Locate the cell with the specified text and output its [x, y] center coordinate. 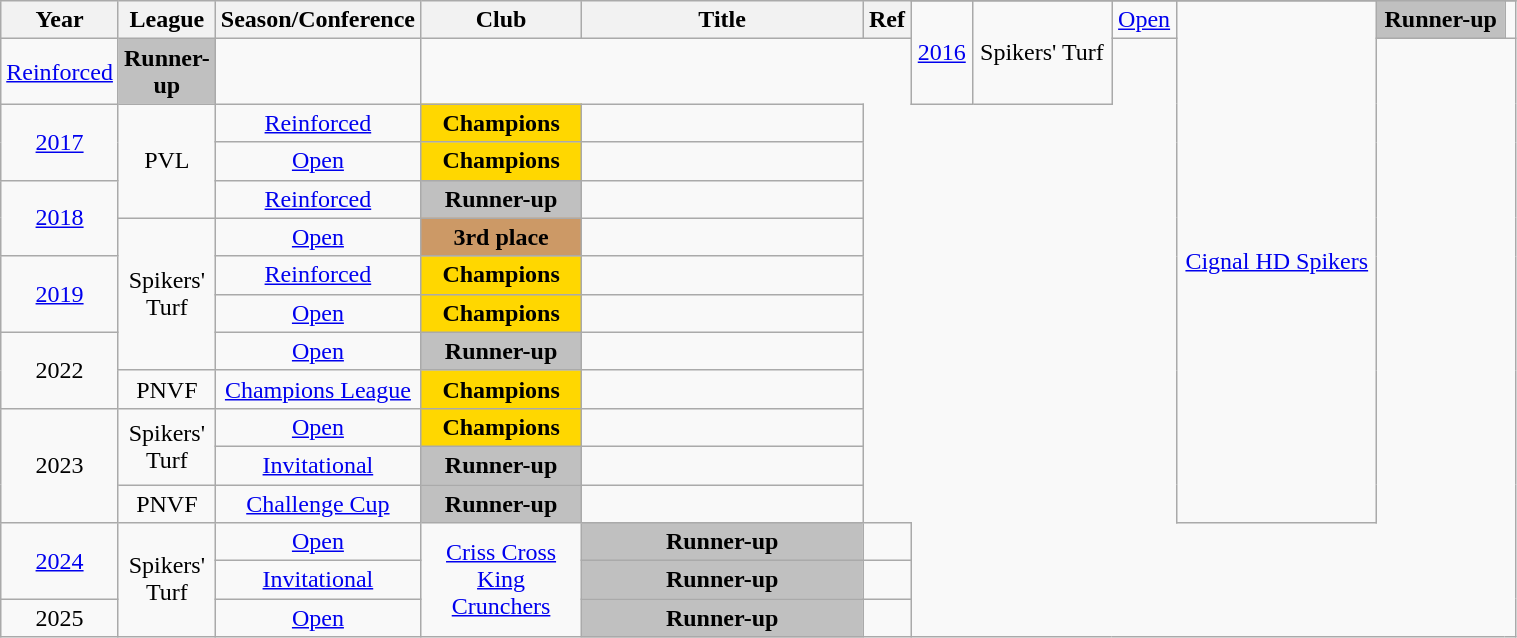
2018 [60, 218]
2016 [942, 52]
Title [722, 20]
Club [502, 20]
Year [60, 20]
Ref [888, 20]
Cignal HD Spikers [1277, 262]
Criss Cross King Crunchers [502, 580]
2022 [60, 370]
2023 [60, 465]
2024 [60, 561]
2017 [60, 142]
League [166, 20]
2025 [60, 618]
PVL [166, 161]
Challenge Cup [318, 503]
2019 [60, 294]
Season/Conference [318, 20]
3rd place [502, 237]
Champions League [318, 389]
